Capture the cell that displays the provided text and extract its (x, y) central coordinate. 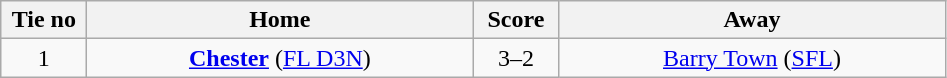
Score (516, 20)
1 (44, 58)
Chester (FL D3N) (280, 58)
Home (280, 20)
Away (752, 20)
3–2 (516, 58)
Tie no (44, 20)
Barry Town (SFL) (752, 58)
